Output the (X, Y) coordinate of the center of the cell containing the given text.  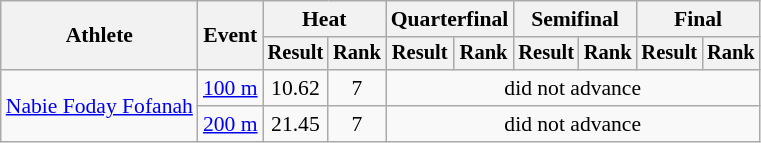
Final (698, 19)
10.62 (296, 88)
Nabie Foday Fofanah (100, 106)
Athlete (100, 36)
Semifinal (574, 19)
200 m (230, 124)
Heat (324, 19)
21.45 (296, 124)
Quarterfinal (450, 19)
100 m (230, 88)
Event (230, 36)
